From the cell containing the given text, extract its center point as (x, y) coordinate. 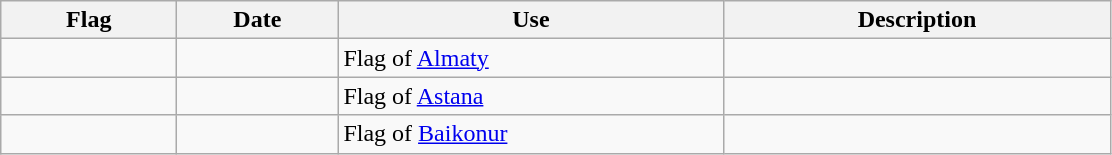
Description (917, 20)
Date (258, 20)
Flag of Almaty (531, 58)
Flag of Baikonur (531, 134)
Flag (89, 20)
Use (531, 20)
Flag of Astana (531, 96)
